Return (X, Y) of the center of cell containing provided text 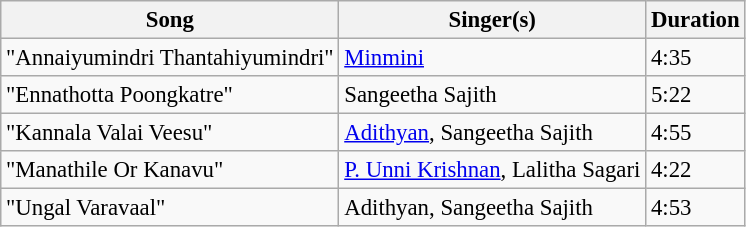
4:53 (696, 208)
Song (170, 20)
Singer(s) (492, 20)
"Ennathotta Poongkatre" (170, 95)
P. Unni Krishnan, Lalitha Sagari (492, 170)
Duration (696, 20)
5:22 (696, 95)
"Manathile Or Kanavu" (170, 170)
"Kannala Valai Veesu" (170, 133)
Sangeetha Sajith (492, 95)
"Ungal Varavaal" (170, 208)
"Annaiyumindri Thantahiyumindri" (170, 58)
Minmini (492, 58)
4:35 (696, 58)
4:22 (696, 170)
4:55 (696, 133)
